Pinpoint the cell where the given text exists, returning its [x, y] midpoint coordinate. 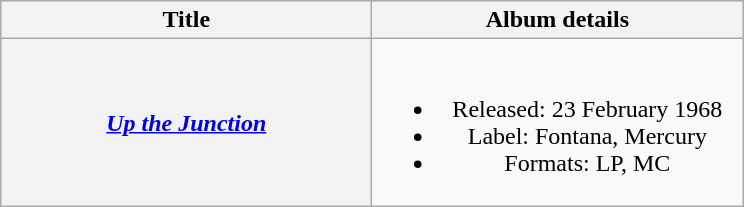
Released: 23 February 1968Label: Fontana, MercuryFormats: LP, MC [558, 122]
Up the Junction [186, 122]
Album details [558, 20]
Title [186, 20]
